Locate the cell with the specified text and output its (x, y) center coordinate. 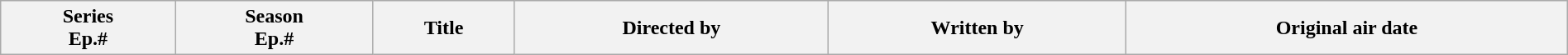
Original air date (1347, 28)
Written by (978, 28)
SeasonEp.# (275, 28)
SeriesEp.# (88, 28)
Directed by (672, 28)
Title (443, 28)
